From the cell containing the given text, extract its center point as [X, Y] coordinate. 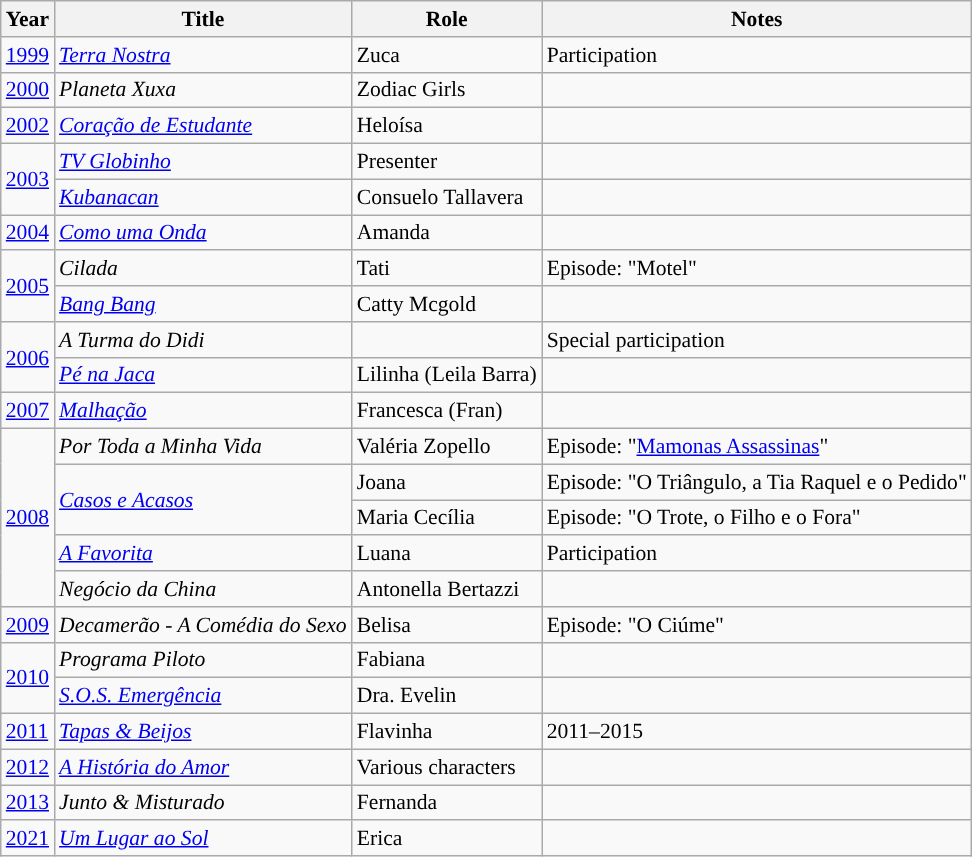
Erica [447, 839]
Malhação [203, 411]
Pé na Jaca [203, 375]
Belisa [447, 625]
Notes [757, 19]
Episode: "O Trote, o Filho e o Fora" [757, 518]
Tapas & Beijos [203, 732]
Role [447, 19]
TV Globinho [203, 162]
A Turma do Didi [203, 340]
Coração de Estudante [203, 126]
2006 [28, 358]
Title [203, 19]
Tati [447, 269]
Year [28, 19]
Fabiana [447, 660]
Bang Bang [203, 304]
2021 [28, 839]
Episode: "Motel" [757, 269]
Special participation [757, 340]
Um Lugar ao Sol [203, 839]
2007 [28, 411]
Por Toda a Minha Vida [203, 447]
Luana [447, 554]
Negócio da China [203, 589]
2011–2015 [757, 732]
Fernanda [447, 803]
2003 [28, 180]
Presenter [447, 162]
2002 [28, 126]
Dra. Evelin [447, 696]
2009 [28, 625]
2010 [28, 678]
Amanda [447, 233]
Zodiac Girls [447, 90]
Flavinha [447, 732]
2013 [28, 803]
Catty Mcgold [447, 304]
Zuca [447, 55]
A História do Amor [203, 767]
2004 [28, 233]
Various characters [447, 767]
2011 [28, 732]
Kubanacan [203, 197]
Planeta Xuxa [203, 90]
Episode: "O Triângulo, a Tia Raquel e o Pedido" [757, 482]
Antonella Bertazzi [447, 589]
Terra Nostra [203, 55]
2008 [28, 518]
Decamerão - A Comédia do Sexo [203, 625]
A Favorita [203, 554]
Junto & Misturado [203, 803]
Programa Piloto [203, 660]
Como uma Onda [203, 233]
Joana [447, 482]
Valéria Zopello [447, 447]
2005 [28, 286]
Cilada [203, 269]
Consuelo Tallavera [447, 197]
Maria Cecília [447, 518]
Heloísa [447, 126]
S.O.S. Emergência [203, 696]
Episode: "O Ciúme" [757, 625]
Episode: "Mamonas Assassinas" [757, 447]
Lilinha (Leila Barra) [447, 375]
2000 [28, 90]
Francesca (Fran) [447, 411]
Casos e Acasos [203, 500]
2012 [28, 767]
1999 [28, 55]
